Identify which cell holds the provided text, then report its (x, y) central coordinate. 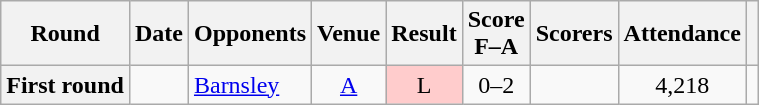
Attendance (682, 34)
Round (66, 34)
Result (424, 34)
A (349, 85)
ScoreF–A (496, 34)
Scorers (574, 34)
First round (66, 85)
L (424, 85)
0–2 (496, 85)
4,218 (682, 85)
Opponents (250, 34)
Barnsley (250, 85)
Venue (349, 34)
Date (158, 34)
